Return [x, y] of the center of cell containing provided text 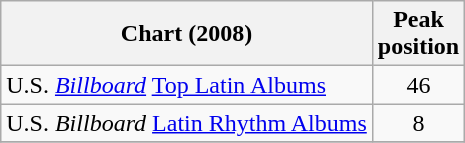
8 [418, 123]
Peakposition [418, 34]
Chart (2008) [187, 34]
U.S. Billboard Top Latin Albums [187, 85]
46 [418, 85]
U.S. Billboard Latin Rhythm Albums [187, 123]
